Capture the cell that displays the provided text and extract its (x, y) central coordinate. 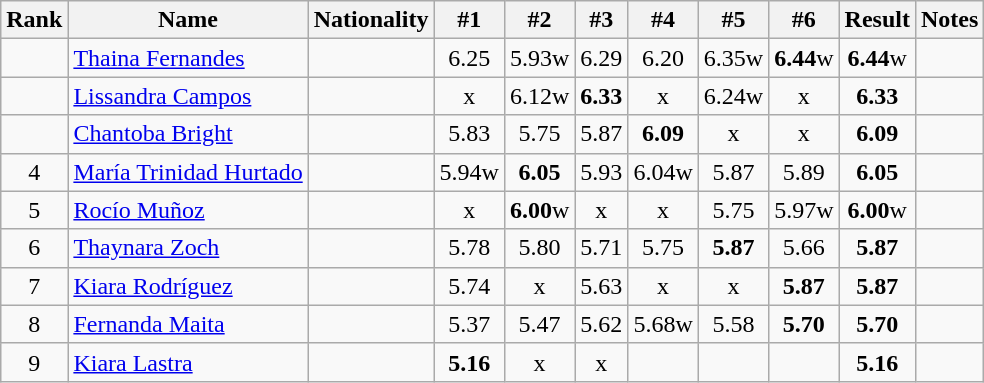
Thaina Fernandes (188, 58)
5.93 (602, 172)
5.80 (539, 248)
6.04w (663, 172)
8 (34, 324)
Result (877, 20)
Notes (949, 20)
5.94w (469, 172)
5.97w (804, 210)
#1 (469, 20)
5.89 (804, 172)
5.47 (539, 324)
Nationality (371, 20)
5.71 (602, 248)
5.66 (804, 248)
5.78 (469, 248)
#2 (539, 20)
#4 (663, 20)
#3 (602, 20)
Thaynara Zoch (188, 248)
9 (34, 362)
Rank (34, 20)
Lissandra Campos (188, 96)
5.74 (469, 286)
6.20 (663, 58)
#5 (733, 20)
5.93w (539, 58)
5.37 (469, 324)
5.63 (602, 286)
6.12w (539, 96)
#6 (804, 20)
Rocío Muñoz (188, 210)
7 (34, 286)
Name (188, 20)
5.62 (602, 324)
5 (34, 210)
6.29 (602, 58)
5.68w (663, 324)
5.58 (733, 324)
6.25 (469, 58)
Kiara Rodríguez (188, 286)
María Trinidad Hurtado (188, 172)
6.24w (733, 96)
Kiara Lastra (188, 362)
Fernanda Maita (188, 324)
6 (34, 248)
Chantoba Bright (188, 134)
5.83 (469, 134)
6.35w (733, 58)
4 (34, 172)
